For the text-containing cell, return its midpoint in [X, Y] coordinate format. 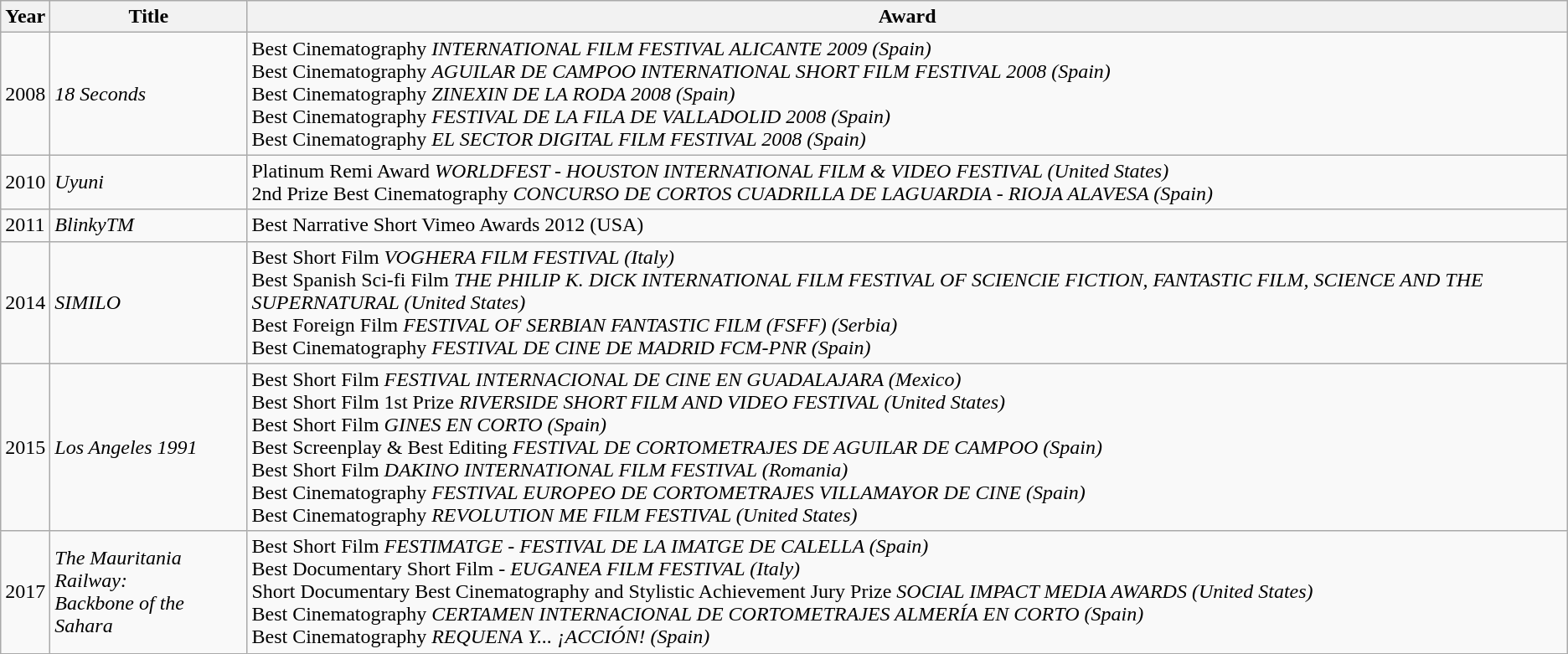
Year [25, 17]
2017 [25, 592]
Title [149, 17]
2014 [25, 302]
Award [907, 17]
2008 [25, 94]
The Mauritania Railway:Backbone of the Sahara [149, 592]
SIMILO [149, 302]
2010 [25, 183]
Best Narrative Short Vimeo Awards 2012 (USA) [907, 225]
2015 [25, 447]
BlinkyTM [149, 225]
Uyuni [149, 183]
2011 [25, 225]
Los Angeles 1991 [149, 447]
18 Seconds [149, 94]
